Determine the [X, Y] coordinate at the center of the cell enclosing the given text.  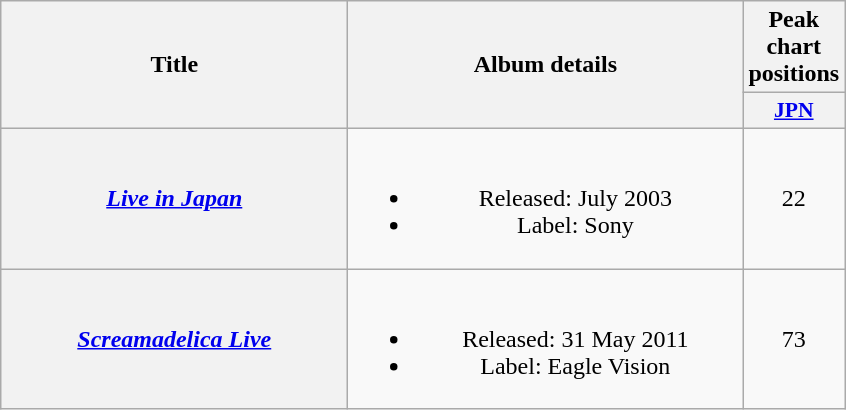
Album details [546, 65]
Released: July 2003Label: Sony [546, 198]
Released: 31 May 2011Label: Eagle Vision [546, 338]
Screamadelica Live [174, 338]
73 [794, 338]
Title [174, 65]
Peak chart positions [794, 47]
Live in Japan [174, 198]
22 [794, 198]
JPN [794, 111]
